From the cell containing the given text, extract its center point as [X, Y] coordinate. 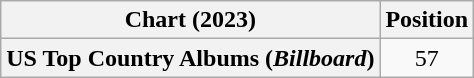
Position [427, 20]
US Top Country Albums (Billboard) [190, 58]
Chart (2023) [190, 20]
57 [427, 58]
